Scan for the cell matching the given text and deliver its (x, y) coordinate at center. 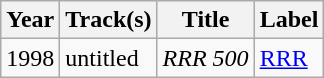
Year (30, 20)
Title (206, 20)
Track(s) (108, 20)
RRR (289, 58)
untitled (108, 58)
1998 (30, 58)
Label (289, 20)
RRR 500 (206, 58)
